Capture the cell that displays the provided text and extract its (x, y) central coordinate. 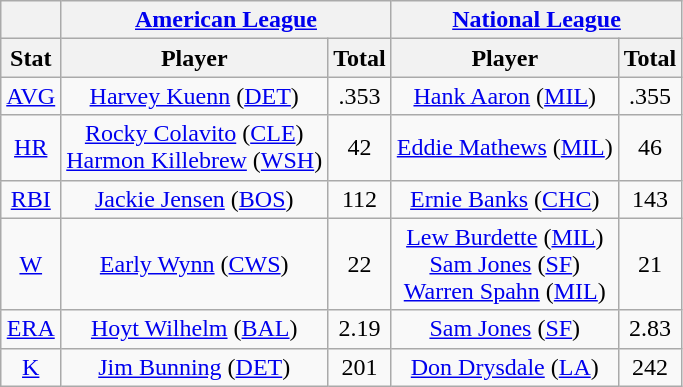
National League (536, 20)
W (31, 264)
.355 (650, 96)
143 (650, 199)
Ernie Banks (CHC) (504, 199)
Hoyt Wilhelm (BAL) (194, 329)
Harvey Kuenn (DET) (194, 96)
Jim Bunning (DET) (194, 367)
22 (360, 264)
2.83 (650, 329)
Sam Jones (SF) (504, 329)
AVG (31, 96)
112 (360, 199)
HR (31, 148)
242 (650, 367)
201 (360, 367)
Jackie Jensen (BOS) (194, 199)
2.19 (360, 329)
.353 (360, 96)
ERA (31, 329)
Lew Burdette (MIL)Sam Jones (SF)Warren Spahn (MIL) (504, 264)
Stat (31, 58)
Hank Aaron (MIL) (504, 96)
K (31, 367)
Eddie Mathews (MIL) (504, 148)
Early Wynn (CWS) (194, 264)
Rocky Colavito (CLE)Harmon Killebrew (WSH) (194, 148)
Don Drysdale (LA) (504, 367)
42 (360, 148)
46 (650, 148)
RBI (31, 199)
21 (650, 264)
American League (226, 20)
